Pinpoint the cell where the given text exists, returning its (x, y) midpoint coordinate. 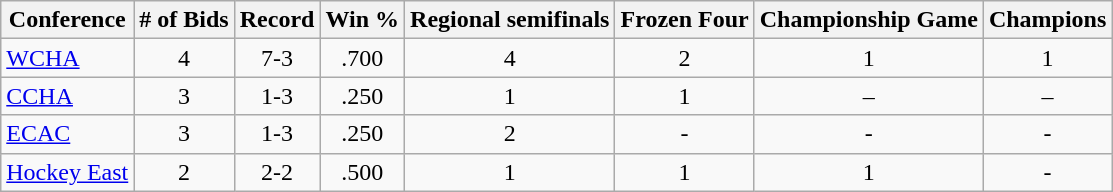
Champions (1047, 20)
.700 (362, 58)
CCHA (68, 96)
ECAC (68, 134)
Record (277, 20)
Win % (362, 20)
Championship Game (868, 20)
7-3 (277, 58)
WCHA (68, 58)
Regional semifinals (510, 20)
Hockey East (68, 172)
.500 (362, 172)
Conference (68, 20)
2-2 (277, 172)
Frozen Four (684, 20)
# of Bids (184, 20)
